Pinpoint the cell where the given text exists, returning its [x, y] midpoint coordinate. 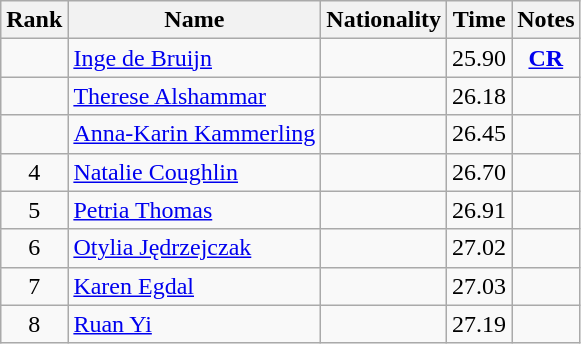
Notes [546, 20]
Petria Thomas [194, 210]
4 [34, 172]
Therese Alshammar [194, 96]
Natalie Coughlin [194, 172]
Ruan Yi [194, 324]
25.90 [480, 58]
Karen Egdal [194, 286]
5 [34, 210]
26.91 [480, 210]
26.18 [480, 96]
27.02 [480, 248]
Name [194, 20]
Nationality [384, 20]
8 [34, 324]
Otylia Jędrzejczak [194, 248]
Time [480, 20]
7 [34, 286]
Anna-Karin Kammerling [194, 134]
26.70 [480, 172]
27.03 [480, 286]
27.19 [480, 324]
Rank [34, 20]
CR [546, 58]
Inge de Bruijn [194, 58]
6 [34, 248]
26.45 [480, 134]
